Return the (X, Y) coordinate for the center point of the cell that contains the specified text.  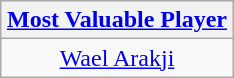
Most Valuable Player (116, 20)
Wael Arakji (116, 58)
